Identify which cell holds the provided text, then report its [x, y] central coordinate. 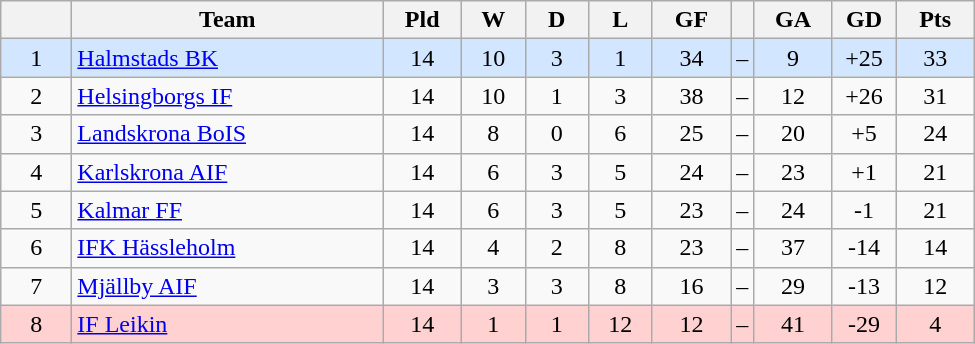
L [621, 20]
Pts [936, 20]
-29 [864, 324]
9 [794, 58]
+26 [864, 96]
D [557, 20]
31 [936, 96]
41 [794, 324]
Karlskrona AIF [228, 172]
25 [692, 134]
34 [692, 58]
Halmstads BK [228, 58]
Mjällby AIF [228, 286]
20 [794, 134]
W [493, 20]
16 [692, 286]
GF [692, 20]
0 [557, 134]
GD [864, 20]
GA [794, 20]
Team [228, 20]
Kalmar FF [228, 210]
29 [794, 286]
33 [936, 58]
+1 [864, 172]
-1 [864, 210]
IFK Hässleholm [228, 248]
IF Leikin [228, 324]
-13 [864, 286]
Pld [422, 20]
38 [692, 96]
+25 [864, 58]
37 [794, 248]
+5 [864, 134]
7 [36, 286]
Helsingborgs IF [228, 96]
Landskrona BoIS [228, 134]
-14 [864, 248]
